For the text-containing cell, return its midpoint in (X, Y) coordinate format. 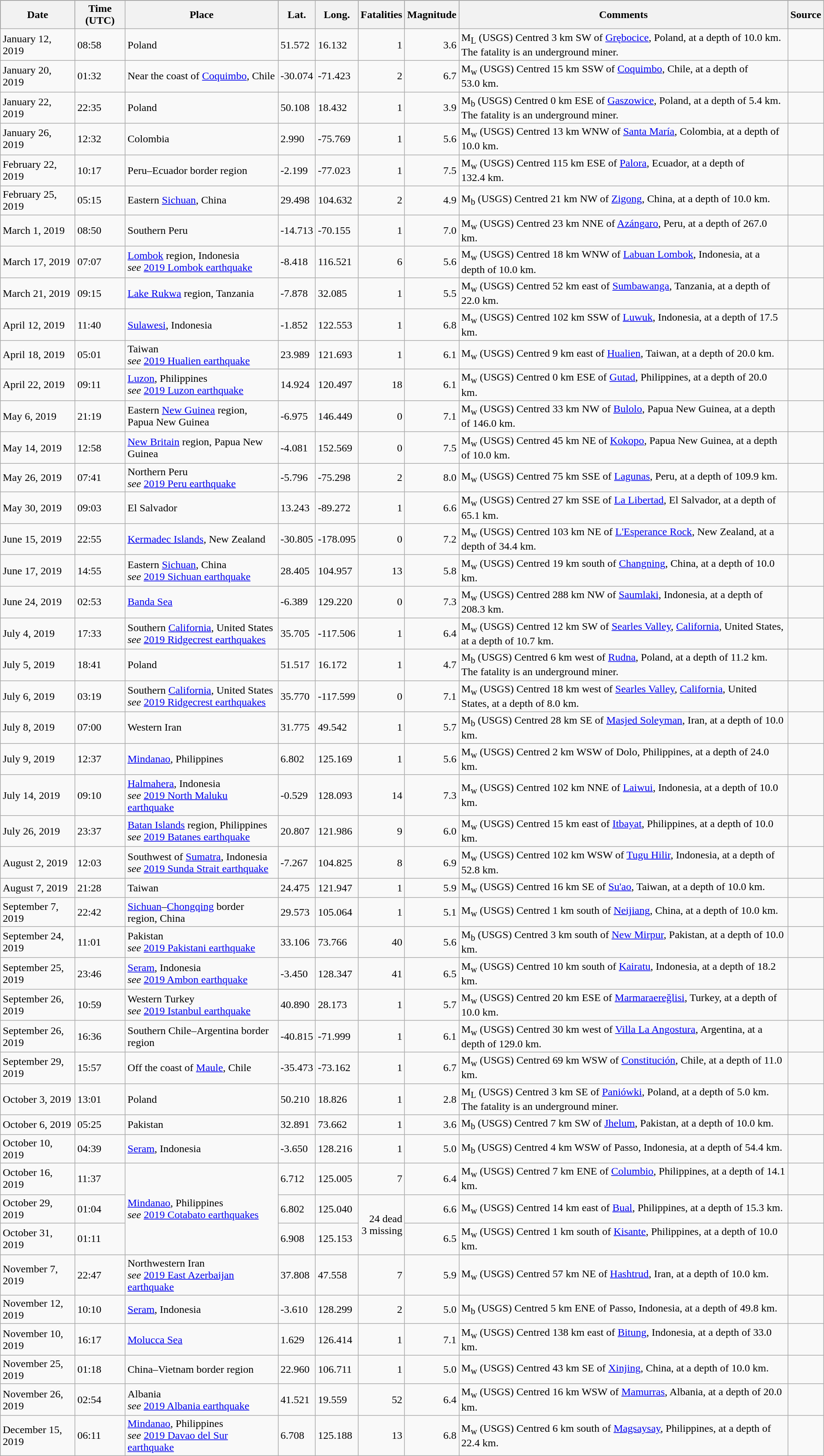
06:11 (100, 1435)
May 6, 2019 (38, 416)
7.0 (431, 231)
July 4, 2019 (38, 633)
6.708 (297, 1435)
02:54 (100, 1400)
104.632 (337, 201)
Mw (USGS) Centred 9 km east of Hualien, Taiwan, at a depth of 20.0 km. (623, 355)
Taiwan (202, 888)
14:55 (100, 571)
105.064 (337, 912)
128.347 (337, 973)
50.108 (297, 107)
5.5 (431, 293)
12:03 (100, 862)
November 26, 2019 (38, 1400)
May 26, 2019 (38, 477)
April 12, 2019 (38, 325)
October 6, 2019 (38, 1124)
8 (382, 862)
125.169 (337, 759)
4.7 (431, 665)
Halmahera, Indonesia see 2019 North Maluku earthquake (202, 795)
Mw (USGS) Centred 14 km east of Bual, Philippines, at a depth of 15.3 km. (623, 1208)
152.569 (337, 447)
11:01 (100, 942)
Mb (USGS) Centred 5 km ENE of Passo, Indonesia, at a depth of 49.8 km. (623, 1310)
June 24, 2019 (38, 602)
November 25, 2019 (38, 1370)
Mw (USGS) Centred 19 km south of Changning, China, at a depth of 10.0 km. (623, 571)
121.947 (337, 888)
Peru–Ecuador border region (202, 170)
12:37 (100, 759)
-178.095 (337, 539)
Long. (337, 15)
18:41 (100, 665)
16.132 (337, 45)
-75.769 (337, 139)
September 7, 2019 (38, 912)
3.9 (431, 107)
Lat. (297, 15)
New Britain region, Papua New Guinea (202, 447)
52 (382, 1400)
Mb (USGS) Centred 0 km ESE of Gaszowice, Poland, at a depth of 5.4 km. The fatality is an underground miner. (623, 107)
125.005 (337, 1179)
-71.423 (337, 76)
10:10 (100, 1310)
4.9 (431, 201)
-0.529 (297, 795)
Molucca Sea (202, 1340)
January 12, 2019 (38, 45)
22:35 (100, 107)
February 22, 2019 (38, 170)
Mw (USGS) Centred 30 km west of Villa La Angostura, Argentina, at a depth of 129.0 km. (623, 1036)
09:10 (100, 795)
-8.418 (297, 262)
5.8 (431, 571)
-3.650 (297, 1149)
Colombia (202, 139)
40 (382, 942)
Mw (USGS) Centred 102 km WSW of Tugu Hilir, Indonesia, at a depth of 52.8 km. (623, 862)
1.629 (297, 1340)
12:32 (100, 139)
05:01 (100, 355)
129.220 (337, 602)
Lake Rukwa region, Tanzania (202, 293)
07:07 (100, 262)
Taiwan see 2019 Hualien earthquake (202, 355)
-30.074 (297, 76)
122.553 (337, 325)
22:55 (100, 539)
51.517 (297, 665)
July 6, 2019 (38, 696)
19.559 (337, 1400)
18.826 (337, 1099)
September 24, 2019 (38, 942)
June 17, 2019 (38, 571)
16.172 (337, 665)
Mw (USGS) Centred 12 km SW of Searles Valley, California, United States, at a depth of 10.7 km. (623, 633)
Banda Sea (202, 602)
March 21, 2019 (38, 293)
September 29, 2019 (38, 1068)
-1.852 (297, 325)
31.775 (297, 728)
18.432 (337, 107)
18 (382, 385)
14.924 (297, 385)
Northern Peru see 2019 Peru earthquake (202, 477)
51.572 (297, 45)
Northwestern Iran see 2019 East Azerbaijan earthquake (202, 1275)
Mw (USGS) Centred 69 km WSW of Constitución, Chile, at a depth of 11.0 km. (623, 1068)
128.216 (337, 1149)
Mw (USGS) Centred 115 km ESE of Palora, Ecuador, at a depth of 132.4 km. (623, 170)
Mw (USGS) Centred 288 km NW of Saumlaki, Indonesia, at a depth of 208.3 km. (623, 602)
November 7, 2019 (38, 1275)
02:53 (100, 602)
Mw (USGS) Centred 15 km SSW of Coquimbo, Chile, at a depth of 53.0 km. (623, 76)
Mw (USGS) Centred 102 km SSW of Luwuk, Indonesia, at a depth of 17.5 km. (623, 325)
July 5, 2019 (38, 665)
09:03 (100, 507)
120.497 (337, 385)
-7.267 (297, 862)
6.9 (431, 862)
Mindanao, Philippines (202, 759)
22:42 (100, 912)
Southwest of Sumatra, Indonesia see 2019 Sunda Strait earthquake (202, 862)
October 3, 2019 (38, 1099)
October 16, 2019 (38, 1179)
-7.878 (297, 293)
73.662 (337, 1124)
Mb (USGS) Centred 6 km west of Rudna, Poland, at a depth of 11.2 km. The fatality is an underground miner. (623, 665)
04:39 (100, 1149)
13.243 (297, 507)
125.040 (337, 1208)
8.0 (431, 477)
Source (806, 15)
-6.975 (297, 416)
June 15, 2019 (38, 539)
6 (382, 262)
41 (382, 973)
April 22, 2019 (38, 385)
Mw (USGS) Centred 27 km SSE of La Libertad, El Salvador, at a depth of 65.1 km. (623, 507)
Mindanao, Philippines see 2019 Davao del Sur earthquake (202, 1435)
Mw (USGS) Centred 0 km ESE of Gutad, Philippines, at a depth of 20.0 km. (623, 385)
March 1, 2019 (38, 231)
-3.610 (297, 1310)
Mw (USGS) Centred 1 km south of Kisante, Philippines, at a depth of 10.0 km. (623, 1238)
23.989 (297, 355)
10:17 (100, 170)
Lombok region, Indonesia see 2019 Lombok earthquake (202, 262)
Mw (USGS) Centred 6 km south of Magsaysay, Philippines, at a depth of 22.4 km. (623, 1435)
09:15 (100, 293)
Mw (USGS) Centred 1 km south of Neijiang, China, at a depth of 10.0 km. (623, 912)
15:57 (100, 1068)
12:58 (100, 447)
2.990 (297, 139)
125.188 (337, 1435)
Western Iran (202, 728)
13:01 (100, 1099)
24.475 (297, 888)
Near the coast of Coquimbo, Chile (202, 76)
China–Vietnam border region (202, 1370)
May 30, 2019 (38, 507)
Seram, Indonesia see 2019 Ambon earthquake (202, 973)
Mw (USGS) Centred 16 km SE of Su'ao, Taiwan, at a depth of 10.0 km. (623, 888)
February 25, 2019 (38, 201)
29.573 (297, 912)
ML (USGS) Centred 3 km SW of Grębocice, Poland, at a depth of 10.0 km. The fatality is an underground miner. (623, 45)
July 14, 2019 (38, 795)
104.957 (337, 571)
December 15, 2019 (38, 1435)
Mw (USGS) Centred 57 km NE of Hashtrud, Iran, at a depth of 10.0 km. (623, 1275)
Off the coast of Maule, Chile (202, 1068)
Mw (USGS) Centred 52 km east of Sumbawanga, Tanzania, at a depth of 22.0 km. (623, 293)
May 14, 2019 (38, 447)
Mb (USGS) Centred 7 km SW of Jhelum, Pakistan, at a depth of 10.0 km. (623, 1124)
23:37 (100, 831)
7.2 (431, 539)
Time (UTC) (100, 15)
Mb (USGS) Centred 28 km SE of Masjed Soleyman, Iran, at a depth of 10.0 km. (623, 728)
Place (202, 15)
Magnitude (431, 15)
50.210 (297, 1099)
August 7, 2019 (38, 888)
Mindanao, Philippines see 2019 Cotabato earthquakes (202, 1209)
Mw (USGS) Centred 103 km NE of L'Esperance Rock, New Zealand, at a depth of 34.4 km. (623, 539)
-117.599 (337, 696)
126.414 (337, 1340)
Sulawesi, Indonesia (202, 325)
Mb (USGS) Centred 21 km NW of Zigong, China, at a depth of 10.0 km. (623, 201)
01:11 (100, 1238)
Mw (USGS) Centred 20 km ESE of Marmaraereğlisi, Turkey, at a depth of 10.0 km. (623, 1005)
05:25 (100, 1124)
28.173 (337, 1005)
ML (USGS) Centred 3 km SE of Paniówki, Poland, at a depth of 5.0 km. The fatality is an underground miner. (623, 1099)
-71.999 (337, 1036)
-117.506 (337, 633)
21:19 (100, 416)
Mw (USGS) Centred 16 km WSW of Mamurras, Albania, at a depth of 20.0 km. (623, 1400)
Date (38, 15)
Mw (USGS) Centred 23 km NNE of Azángaro, Peru, at a depth of 267.0 km. (623, 231)
07:00 (100, 728)
05:15 (100, 201)
24 dead3 missing (382, 1224)
Sichuan–Chongqing border region, China (202, 912)
17:33 (100, 633)
Comments (623, 15)
Mw (USGS) Centred 15 km east of Itbayat, Philippines, at a depth of 10.0 km. (623, 831)
01:18 (100, 1370)
November 12, 2019 (38, 1310)
October 29, 2019 (38, 1208)
23:46 (100, 973)
El Salvador (202, 507)
121.986 (337, 831)
Southern Peru (202, 231)
20.807 (297, 831)
21:28 (100, 888)
-73.162 (337, 1068)
November 10, 2019 (38, 1340)
Albania see 2019 Albania earthquake (202, 1400)
-14.713 (297, 231)
14 (382, 795)
6.908 (297, 1238)
16:17 (100, 1340)
Pakistan (202, 1124)
47.558 (337, 1275)
-89.272 (337, 507)
33.106 (297, 942)
6.0 (431, 831)
28.405 (297, 571)
Mb (USGS) Centred 4 km WSW of Passo, Indonesia, at a depth of 54.4 km. (623, 1149)
37.808 (297, 1275)
Mw (USGS) Centred 75 km SSE of Lagunas, Peru, at a depth of 109.9 km. (623, 477)
Mw (USGS) Centred 45 km NE of Kokopo, Papua New Guinea, at a depth of 10.0 km. (623, 447)
Mb (USGS) Centred 3 km south of New Mirpur, Pakistan, at a depth of 10.0 km. (623, 942)
08:50 (100, 231)
32.891 (297, 1124)
-2.199 (297, 170)
-6.389 (297, 602)
16:36 (100, 1036)
106.711 (337, 1370)
41.521 (297, 1400)
6.712 (297, 1179)
April 18, 2019 (38, 355)
Mw (USGS) Centred 43 km SE of Xinjing, China, at a depth of 10.0 km. (623, 1370)
128.093 (337, 795)
January 20, 2019 (38, 76)
Batan Islands region, Philippines see 2019 Batanes earthquake (202, 831)
-35.473 (297, 1068)
July 26, 2019 (38, 831)
29.498 (297, 201)
Mw (USGS) Centred 138 km east of Bitung, Indonesia, at a depth of 33.0 km. (623, 1340)
October 10, 2019 (38, 1149)
Mw (USGS) Centred 13 km WNW of Santa María, Colombia, at a depth of 10.0 km. (623, 139)
5.1 (431, 912)
128.299 (337, 1310)
Pakistan see 2019 Pakistani earthquake (202, 942)
September 25, 2019 (38, 973)
March 17, 2019 (38, 262)
Mw (USGS) Centred 7 km ENE of Columbio, Philippines, at a depth of 14.1 km. (623, 1179)
116.521 (337, 262)
73.766 (337, 942)
40.890 (297, 1005)
35.770 (297, 696)
Kermadec Islands, New Zealand (202, 539)
Eastern Sichuan, China see 2019 Sichuan earthquake (202, 571)
July 9, 2019 (38, 759)
January 22, 2019 (38, 107)
146.449 (337, 416)
125.153 (337, 1238)
Mw (USGS) Centred 33 km NW of Bulolo, Papua New Guinea, at a depth of 146.0 km. (623, 416)
32.085 (337, 293)
07:41 (100, 477)
-70.155 (337, 231)
-3.450 (297, 973)
Mw (USGS) Centred 2 km WSW of Dolo, Philippines, at a depth of 24.0 km. (623, 759)
-4.081 (297, 447)
-75.298 (337, 477)
Mw (USGS) Centred 18 km west of Searles Valley, California, United States, at a depth of 8.0 km. (623, 696)
Southern Chile–Argentina border region (202, 1036)
01:04 (100, 1208)
-5.796 (297, 477)
10:59 (100, 1005)
Eastern New Guinea region, Papua New Guinea (202, 416)
9 (382, 831)
Mw (USGS) Centred 18 km WNW of Labuan Lombok, Indonesia, at a depth of 10.0 km. (623, 262)
49.542 (337, 728)
08:58 (100, 45)
Western Turkey see 2019 Istanbul earthquake (202, 1005)
Eastern Sichuan, China (202, 201)
01:32 (100, 76)
11:37 (100, 1179)
104.825 (337, 862)
35.705 (297, 633)
09:11 (100, 385)
-30.805 (297, 539)
August 2, 2019 (38, 862)
Luzon, Philippines see 2019 Luzon earthquake (202, 385)
121.693 (337, 355)
03:19 (100, 696)
2.8 (431, 1099)
Mw (USGS) Centred 102 km NNE of Laiwui, Indonesia, at a depth of 10.0 km. (623, 795)
January 26, 2019 (38, 139)
Fatalities (382, 15)
-77.023 (337, 170)
-40.815 (297, 1036)
Mw (USGS) Centred 10 km south of Kairatu, Indonesia, at a depth of 18.2 km. (623, 973)
July 8, 2019 (38, 728)
October 31, 2019 (38, 1238)
22.960 (297, 1370)
11:40 (100, 325)
22:47 (100, 1275)
